Output the [x, y] coordinate of the center of the cell containing the given text.  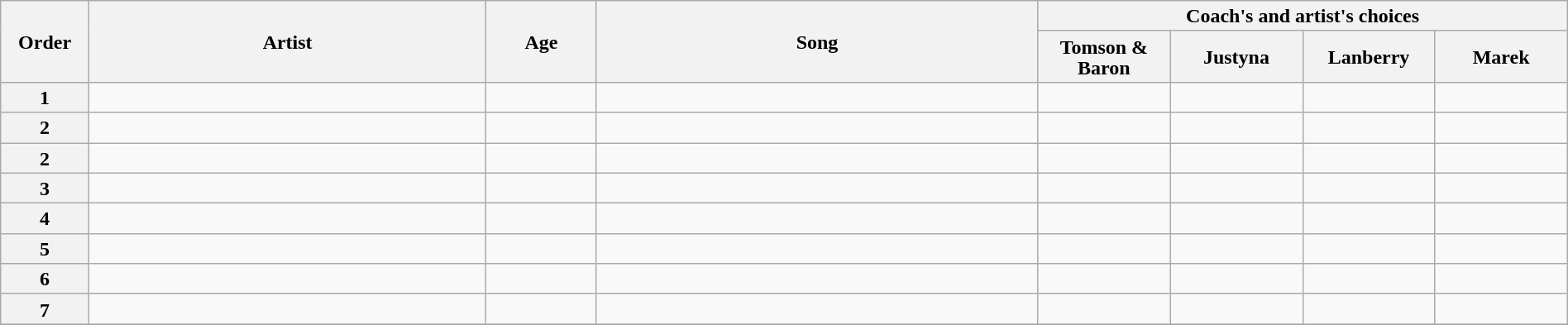
7 [45, 309]
6 [45, 280]
Tomson & Baron [1104, 56]
3 [45, 189]
Justyna [1236, 56]
Lanberry [1369, 56]
Artist [287, 41]
Order [45, 41]
Marek [1501, 56]
Age [541, 41]
1 [45, 98]
Coach's and artist's choices [1303, 17]
4 [45, 218]
5 [45, 248]
Song [817, 41]
